Return the (X, Y) coordinate for the center point of the cell that contains the specified text.  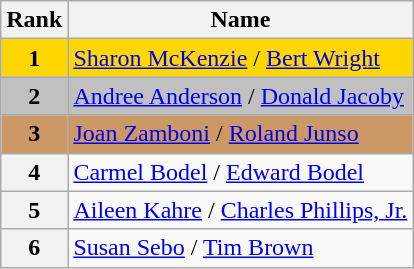
Aileen Kahre / Charles Phillips, Jr. (240, 210)
1 (34, 58)
Name (240, 20)
Joan Zamboni / Roland Junso (240, 134)
Sharon McKenzie / Bert Wright (240, 58)
Carmel Bodel / Edward Bodel (240, 172)
6 (34, 248)
Rank (34, 20)
4 (34, 172)
5 (34, 210)
2 (34, 96)
Susan Sebo / Tim Brown (240, 248)
Andree Anderson / Donald Jacoby (240, 96)
3 (34, 134)
